Determine the [x, y] coordinate at the center of the cell enclosing the given text.  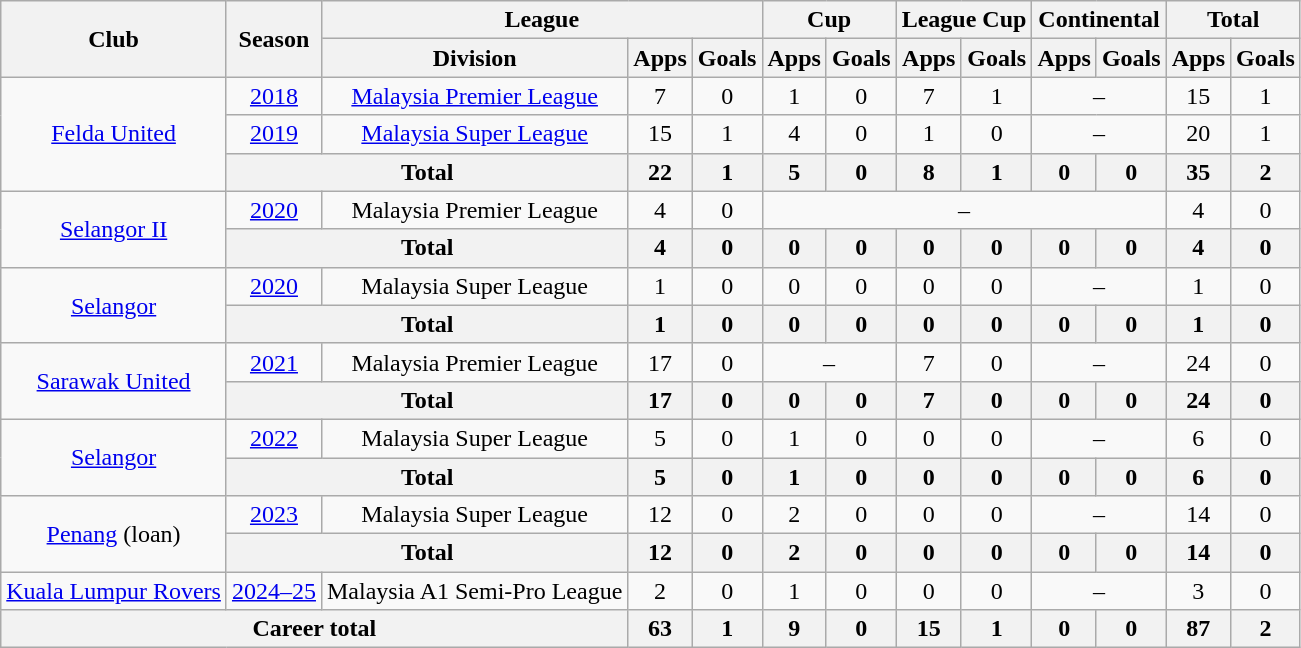
22 [660, 172]
2018 [274, 96]
63 [660, 629]
Sarawak United [114, 381]
Kuala Lumpur Rovers [114, 591]
2019 [274, 134]
2022 [274, 438]
Career total [314, 629]
Continental [1099, 20]
Felda United [114, 134]
Cup [829, 20]
20 [1198, 134]
Division [474, 58]
2023 [274, 515]
2024–25 [274, 591]
League Cup [964, 20]
87 [1198, 629]
Club [114, 39]
8 [928, 172]
3 [1198, 591]
35 [1198, 172]
9 [794, 629]
League [542, 20]
Malaysia A1 Semi-Pro League [474, 591]
Penang (loan) [114, 534]
Selangor II [114, 229]
2021 [274, 362]
Season [274, 39]
